Find where the given text appears and provide that cell's center as (x, y) coordinate. 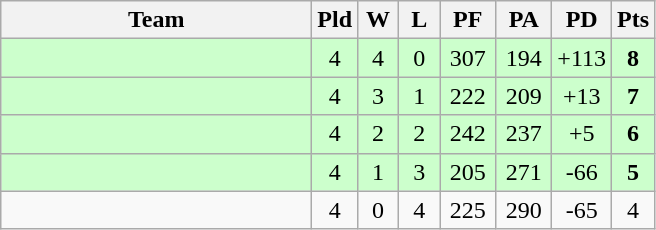
Pld (335, 20)
194 (524, 58)
242 (468, 134)
-65 (582, 210)
271 (524, 172)
Team (156, 20)
6 (634, 134)
Pts (634, 20)
+5 (582, 134)
225 (468, 210)
8 (634, 58)
-66 (582, 172)
7 (634, 96)
PD (582, 20)
L (420, 20)
237 (524, 134)
222 (468, 96)
PF (468, 20)
205 (468, 172)
W (378, 20)
307 (468, 58)
PA (524, 20)
290 (524, 210)
209 (524, 96)
+13 (582, 96)
+113 (582, 58)
5 (634, 172)
